Search for the cell housing the specified text and yield its [x, y] center coordinate. 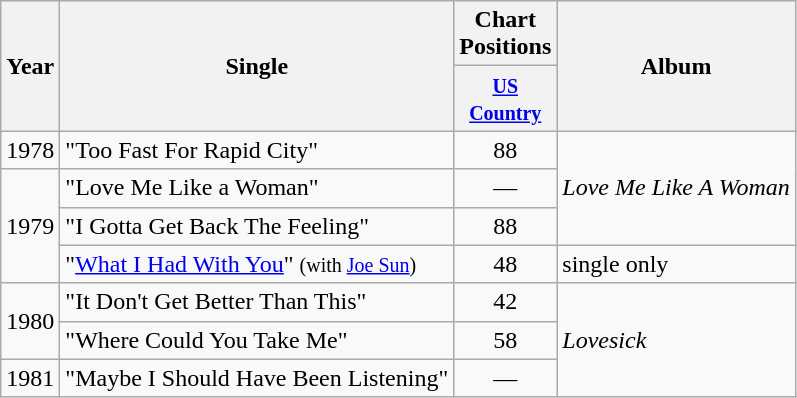
"Where Could You Take Me" [257, 340]
1980 [30, 321]
42 [506, 302]
"What I Had With You" (with Joe Sun) [257, 264]
single only [676, 264]
1978 [30, 150]
48 [506, 264]
1979 [30, 226]
58 [506, 340]
"Maybe I Should Have Been Listening" [257, 378]
Lovesick [676, 340]
Album [676, 66]
Year [30, 66]
"I Gotta Get Back The Feeling" [257, 226]
Love Me Like A Woman [676, 188]
Chart Positions [506, 34]
"Love Me Like a Woman" [257, 188]
Single [257, 66]
1981 [30, 378]
US Country [506, 98]
"Too Fast For Rapid City" [257, 150]
"It Don't Get Better Than This" [257, 302]
